Capture the cell that displays the provided text and extract its (X, Y) central coordinate. 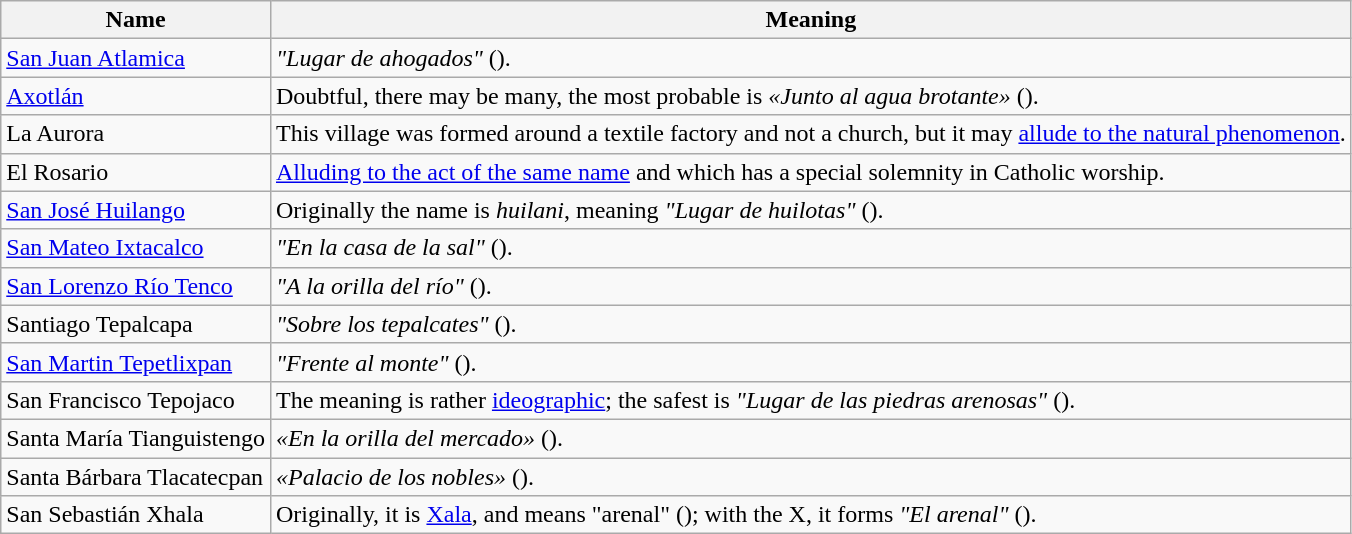
The meaning is rather ideographic; the safest is "Lugar de las piedras arenosas" (). (810, 400)
San Mateo Ixtacalco (136, 248)
"Frente al monte" (). (810, 362)
This village was formed around a textile factory and not a church, but it may allude to the natural phenomenon. (810, 134)
San Francisco Tepojaco (136, 400)
San Martin Tepetlixpan (136, 362)
"Lugar de ahogados" (). (810, 58)
"En la casa de la sal" (). (810, 248)
Meaning (810, 20)
«Palacio de los nobles» (). (810, 477)
"Sobre los tepalcates" (). (810, 324)
«En la orilla del mercado» (). (810, 438)
Originally, it is Xala, and means "arenal" (); with the X, it forms "El arenal" (). (810, 515)
Santa María Tianguistengo (136, 438)
La Aurora (136, 134)
San José Huilango (136, 210)
El Rosario (136, 172)
San Sebastián Xhala (136, 515)
San Juan Atlamica (136, 58)
Originally the name is huilani, meaning "Lugar de huilotas" (). (810, 210)
Santiago Tepalcapa (136, 324)
San Lorenzo Río Tenco (136, 286)
Axotlán (136, 96)
Doubtful, there may be many, the most probable is «Junto al agua brotante» (). (810, 96)
Name (136, 20)
Santa Bárbara Tlacatecpan (136, 477)
Alluding to the act of the same name and which has a special solemnity in Catholic worship. (810, 172)
"A la orilla del río" (). (810, 286)
